Pinpoint the cell where the given text exists, returning its (X, Y) midpoint coordinate. 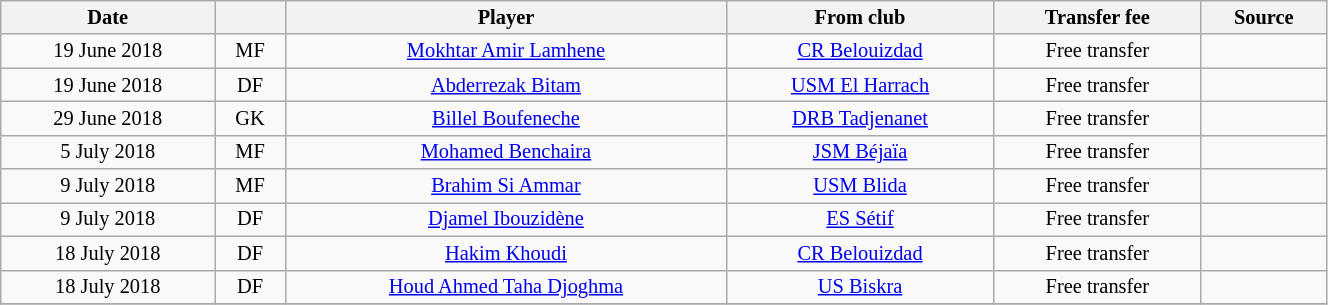
Mohamed Benchaira (506, 152)
Hakim Khoudi (506, 253)
ES Sétif (860, 219)
Date (108, 17)
5 July 2018 (108, 152)
Source (1264, 17)
USM Blida (860, 186)
DRB Tadjenanet (860, 118)
Djamel Ibouzidène (506, 219)
GK (250, 118)
USM El Harrach (860, 85)
Houd Ahmed Taha Djoghma (506, 287)
JSM Béjaïa (860, 152)
US Biskra (860, 287)
From club (860, 17)
Player (506, 17)
29 June 2018 (108, 118)
Mokhtar Amir Lamhene (506, 51)
Billel Boufeneche (506, 118)
Abderrezak Bitam (506, 85)
Brahim Si Ammar (506, 186)
Transfer fee (1098, 17)
